Return the [X, Y] coordinate for the center point of the cell that contains the specified text.  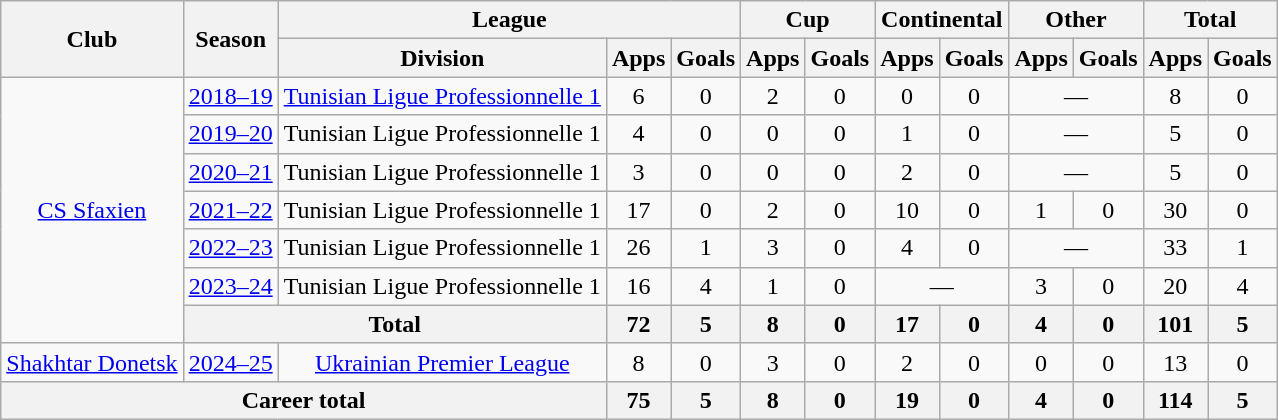
20 [1175, 286]
2020–21 [230, 172]
2024–25 [230, 362]
114 [1175, 400]
75 [638, 400]
13 [1175, 362]
Club [92, 39]
2019–20 [230, 134]
Cup [808, 20]
CS Sfaxien [92, 210]
6 [638, 96]
Career total [304, 400]
Division [442, 58]
League [509, 20]
16 [638, 286]
101 [1175, 324]
33 [1175, 248]
72 [638, 324]
19 [907, 400]
2021–22 [230, 210]
Other [1076, 20]
2018–19 [230, 96]
Ukrainian Premier League [442, 362]
10 [907, 210]
Shakhtar Donetsk [92, 362]
2022–23 [230, 248]
Season [230, 39]
30 [1175, 210]
Continental [942, 20]
26 [638, 248]
2023–24 [230, 286]
